For the text-containing cell, return its midpoint in [x, y] coordinate format. 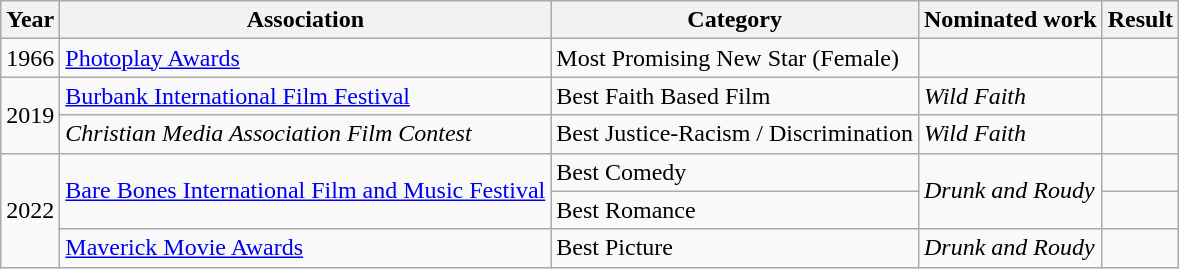
Photoplay Awards [306, 58]
Maverick Movie Awards [306, 248]
Association [306, 20]
Best Romance [735, 210]
Category [735, 20]
2022 [30, 210]
Bare Bones International Film and Music Festival [306, 191]
Best Picture [735, 248]
2019 [30, 115]
Best Comedy [735, 172]
Christian Media Association Film Contest [306, 134]
Best Justice-Racism / Discrimination [735, 134]
Most Promising New Star (Female) [735, 58]
Year [30, 20]
Burbank International Film Festival [306, 96]
1966 [30, 58]
Result [1140, 20]
Nominated work [1010, 20]
Best Faith Based Film [735, 96]
